Return the [X, Y] coordinate for the center point of the cell that contains the specified text.  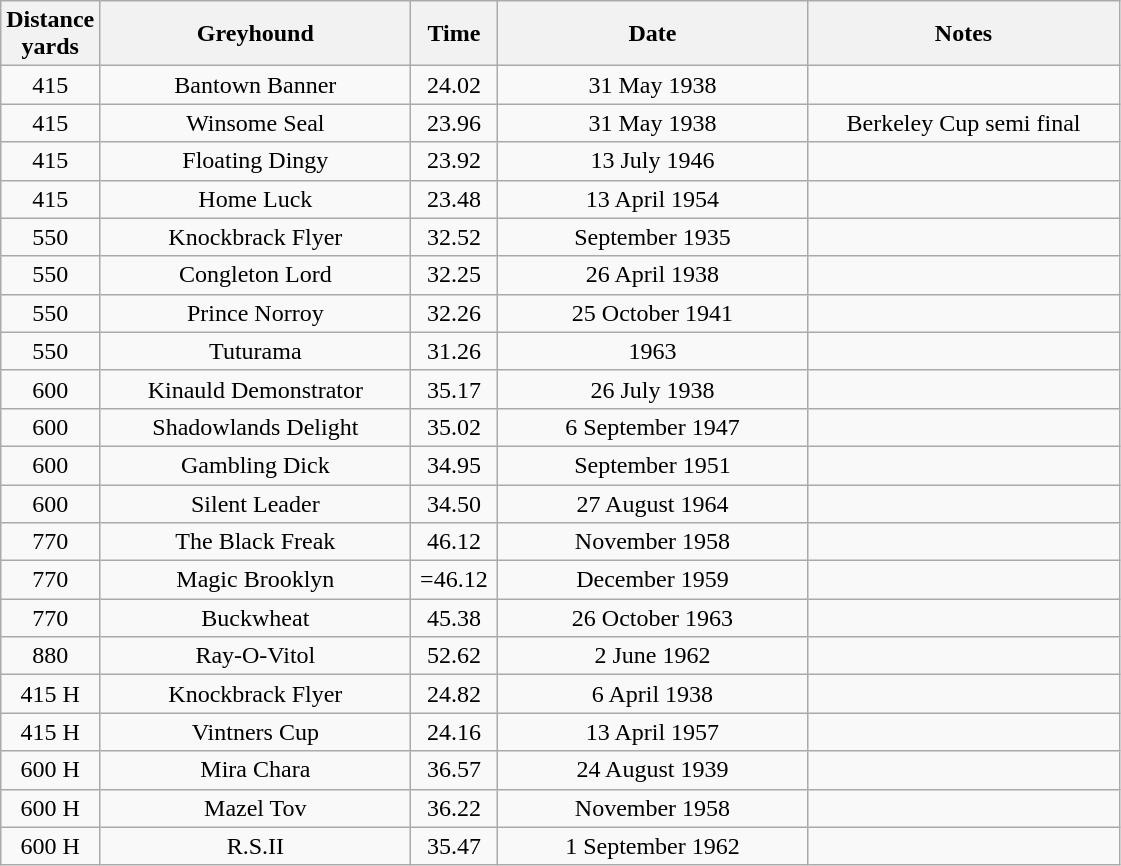
34.95 [454, 465]
26 July 1938 [652, 389]
35.17 [454, 389]
Berkeley Cup semi final [964, 123]
Tuturama [256, 351]
Gambling Dick [256, 465]
32.25 [454, 275]
46.12 [454, 542]
23.48 [454, 199]
31.26 [454, 351]
24 August 1939 [652, 770]
2 June 1962 [652, 656]
=46.12 [454, 580]
Mazel Tov [256, 808]
Bantown Banner [256, 85]
13 April 1957 [652, 732]
Kinauld Demonstrator [256, 389]
13 July 1946 [652, 161]
35.02 [454, 427]
Notes [964, 34]
25 October 1941 [652, 313]
Congleton Lord [256, 275]
1 September 1962 [652, 846]
Ray-O-Vitol [256, 656]
R.S.II [256, 846]
Home Luck [256, 199]
Time [454, 34]
32.52 [454, 237]
13 April 1954 [652, 199]
Buckwheat [256, 618]
32.26 [454, 313]
36.57 [454, 770]
45.38 [454, 618]
Winsome Seal [256, 123]
Magic Brooklyn [256, 580]
The Black Freak [256, 542]
27 August 1964 [652, 503]
24.16 [454, 732]
September 1951 [652, 465]
36.22 [454, 808]
23.96 [454, 123]
Greyhound [256, 34]
Distance yards [50, 34]
Date [652, 34]
Shadowlands Delight [256, 427]
880 [50, 656]
Prince Norroy [256, 313]
34.50 [454, 503]
26 October 1963 [652, 618]
September 1935 [652, 237]
6 April 1938 [652, 694]
24.82 [454, 694]
Floating Dingy [256, 161]
Mira Chara [256, 770]
Silent Leader [256, 503]
6 September 1947 [652, 427]
December 1959 [652, 580]
1963 [652, 351]
35.47 [454, 846]
24.02 [454, 85]
23.92 [454, 161]
Vintners Cup [256, 732]
52.62 [454, 656]
26 April 1938 [652, 275]
